Identify which cell holds the provided text, then report its [x, y] central coordinate. 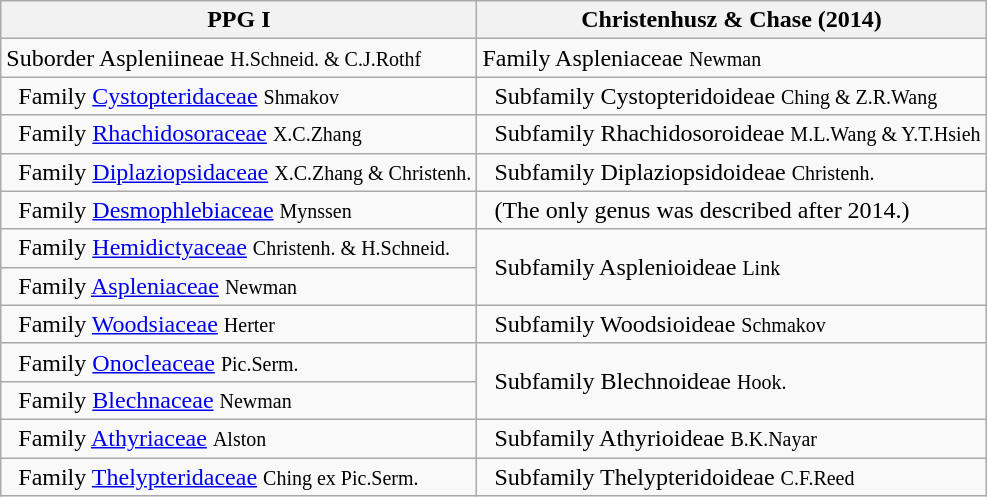
Family Hemidictyaceae Christenh. & H.Schneid. [239, 248]
Family Onocleaceae Pic.Serm. [239, 362]
Family Desmophlebiaceae Mynssen [239, 210]
Family Diplaziopsidaceae X.C.Zhang & Christenh. [239, 172]
Family Athyriaceae Alston [239, 438]
Christenhusz & Chase (2014) [732, 20]
Subfamily Cystopteridoideae Ching & Z.R.Wang [732, 96]
Family Blechnaceae Newman [239, 400]
Subfamily Woodsioideae Schmakov [732, 324]
(The only genus was described after 2014.) [732, 210]
Subfamily Diplaziopsidoideae Christenh. [732, 172]
Subfamily Blechnoideae Hook. [732, 381]
Subfamily Asplenioideae Link [732, 267]
Suborder Aspleniineae H.Schneid. & C.J.Rothf [239, 58]
Subfamily Thelypteridoideae C.F.Reed [732, 477]
Family Rhachidosoraceae X.C.Zhang [239, 134]
Family Thelypteridaceae Ching ex Pic.Serm. [239, 477]
Subfamily Rhachidosoroideae M.L.Wang & Y.T.Hsieh [732, 134]
Family Cystopteridaceae Shmakov [239, 96]
Family Woodsiaceae Herter [239, 324]
Subfamily Athyrioideae B.K.Nayar [732, 438]
PPG I [239, 20]
